Locate the cell with the specified text and output its (X, Y) center coordinate. 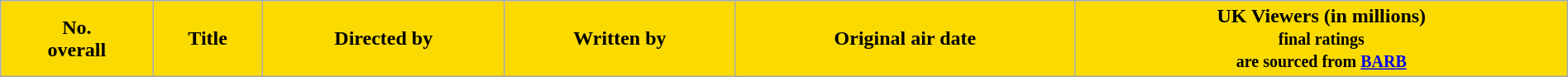
No.overall (77, 39)
Title (208, 39)
UK Viewers (in millions)final ratingsare sourced from BARB (1322, 39)
Directed by (384, 39)
Original air date (905, 39)
Written by (619, 39)
